Determine the (x, y) coordinate at the center of the cell enclosing the given text.  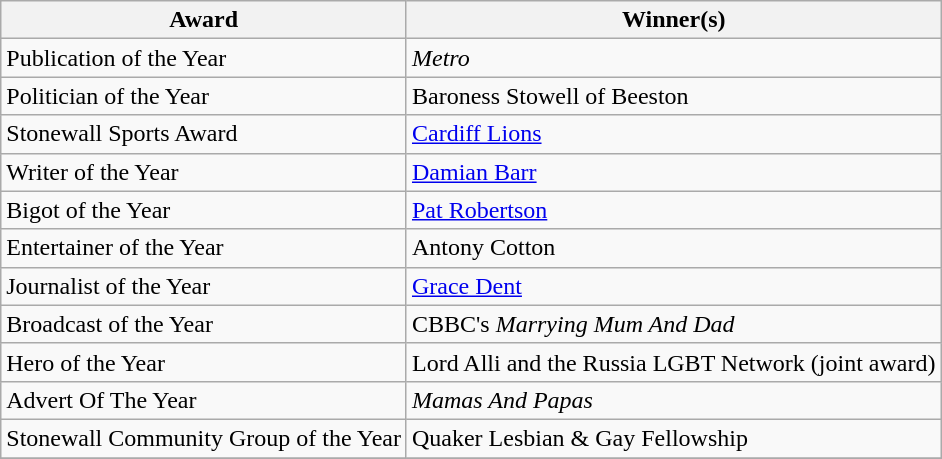
Pat Robertson (674, 210)
Grace Dent (674, 286)
Baroness Stowell of Beeston (674, 96)
Lord Alli and the Russia LGBT Network (joint award) (674, 362)
Cardiff Lions (674, 134)
Bigot of the Year (204, 210)
Stonewall Sports Award (204, 134)
Metro (674, 58)
Entertainer of the Year (204, 248)
Antony Cotton (674, 248)
Journalist of the Year (204, 286)
Winner(s) (674, 20)
Politician of the Year (204, 96)
Quaker Lesbian & Gay Fellowship (674, 438)
Stonewall Community Group of the Year (204, 438)
Award (204, 20)
Writer of the Year (204, 172)
Publication of the Year (204, 58)
Mamas And Papas (674, 400)
CBBC's Marrying Mum And Dad (674, 324)
Advert Of The Year (204, 400)
Broadcast of the Year (204, 324)
Hero of the Year (204, 362)
Damian Barr (674, 172)
